Search for the cell housing the specified text and yield its [x, y] center coordinate. 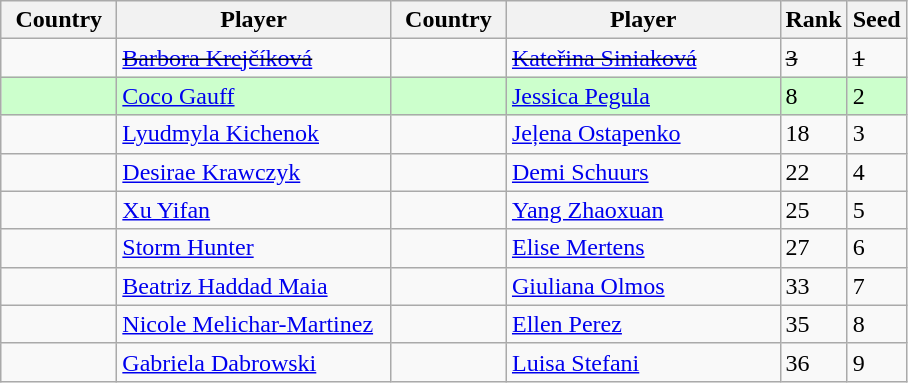
6 [876, 248]
Desirae Krawczyk [254, 172]
22 [814, 172]
Xu Yifan [254, 210]
Demi Schuurs [643, 172]
5 [876, 210]
1 [876, 58]
33 [814, 286]
Jessica Pegula [643, 96]
Seed [876, 20]
36 [814, 362]
Storm Hunter [254, 248]
4 [876, 172]
Nicole Melichar-Martinez [254, 324]
Ellen Perez [643, 324]
Gabriela Dabrowski [254, 362]
Jeļena Ostapenko [643, 134]
35 [814, 324]
Luisa Stefani [643, 362]
Giuliana Olmos [643, 286]
Rank [814, 20]
9 [876, 362]
Coco Gauff [254, 96]
18 [814, 134]
Yang Zhaoxuan [643, 210]
7 [876, 286]
Beatriz Haddad Maia [254, 286]
25 [814, 210]
Elise Mertens [643, 248]
2 [876, 96]
Kateřina Siniaková [643, 58]
Barbora Krejčíková [254, 58]
Lyudmyla Kichenok [254, 134]
27 [814, 248]
